Capture the cell that displays the provided text and extract its [X, Y] central coordinate. 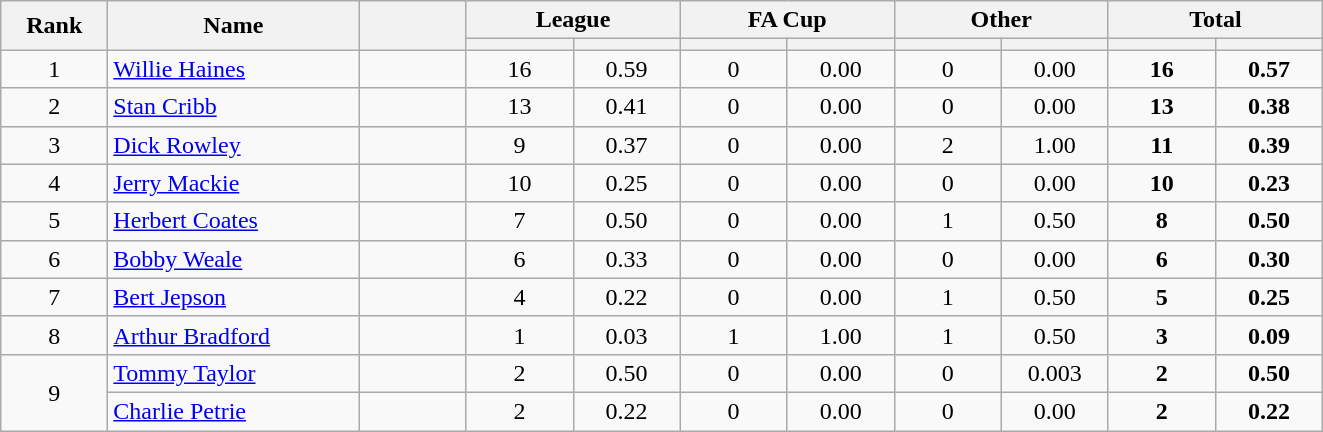
Total [1215, 20]
Jerry Mackie [234, 183]
Bert Jepson [234, 297]
Tommy Taylor [234, 373]
0.57 [1268, 69]
0.37 [626, 145]
Arthur Bradford [234, 335]
0.59 [626, 69]
Stan Cribb [234, 107]
11 [1162, 145]
FA Cup [787, 20]
0.41 [626, 107]
Charlie Petrie [234, 411]
Other [1001, 20]
0.23 [1268, 183]
Dick Rowley [234, 145]
0.09 [1268, 335]
0.33 [626, 259]
Willie Haines [234, 69]
Name [234, 26]
Rank [54, 26]
Bobby Weale [234, 259]
0.03 [626, 335]
Herbert Coates [234, 221]
0.38 [1268, 107]
0.003 [1054, 373]
League [573, 20]
0.30 [1268, 259]
0.39 [1268, 145]
